Return the (X, Y) coordinate for the center point of the cell that contains the specified text.  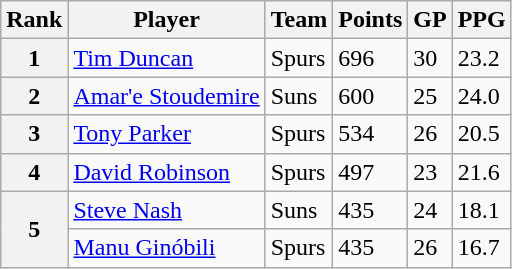
1 (34, 58)
2 (34, 96)
696 (370, 58)
24.0 (482, 96)
24 (430, 210)
497 (370, 172)
David Robinson (166, 172)
23.2 (482, 58)
4 (34, 172)
Tim Duncan (166, 58)
16.7 (482, 248)
Player (166, 20)
23 (430, 172)
Points (370, 20)
18.1 (482, 210)
Rank (34, 20)
Amar'e Stoudemire (166, 96)
PPG (482, 20)
5 (34, 229)
Team (299, 20)
600 (370, 96)
20.5 (482, 134)
3 (34, 134)
534 (370, 134)
21.6 (482, 172)
30 (430, 58)
Steve Nash (166, 210)
Manu Ginóbili (166, 248)
25 (430, 96)
GP (430, 20)
Tony Parker (166, 134)
